For the text-containing cell, return its midpoint in (x, y) coordinate format. 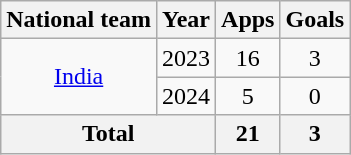
National team (79, 20)
2023 (186, 58)
0 (315, 96)
21 (248, 134)
Apps (248, 20)
5 (248, 96)
Goals (315, 20)
2024 (186, 96)
Total (108, 134)
16 (248, 58)
India (79, 77)
Year (186, 20)
